For the text-containing cell, return its midpoint in (X, Y) coordinate format. 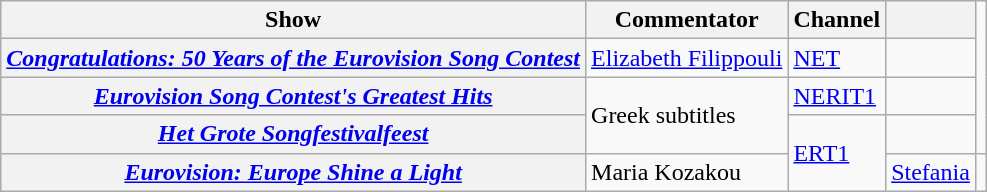
Commentator (687, 20)
NERIT1 (837, 96)
NET (837, 58)
Congratulations: 50 Years of the Eurovision Song Contest (294, 58)
Het Grote Songfestivalfeest (294, 134)
Elizabeth Filippouli (687, 58)
Eurovision: Europe Shine a Light (294, 172)
Maria Kozakou (687, 172)
Eurovision Song Contest's Greatest Hits (294, 96)
Show (294, 20)
Greek subtitles (687, 115)
ERT1 (837, 153)
Channel (837, 20)
Stefania (931, 172)
